Find where the given text appears and provide that cell's center as [x, y] coordinate. 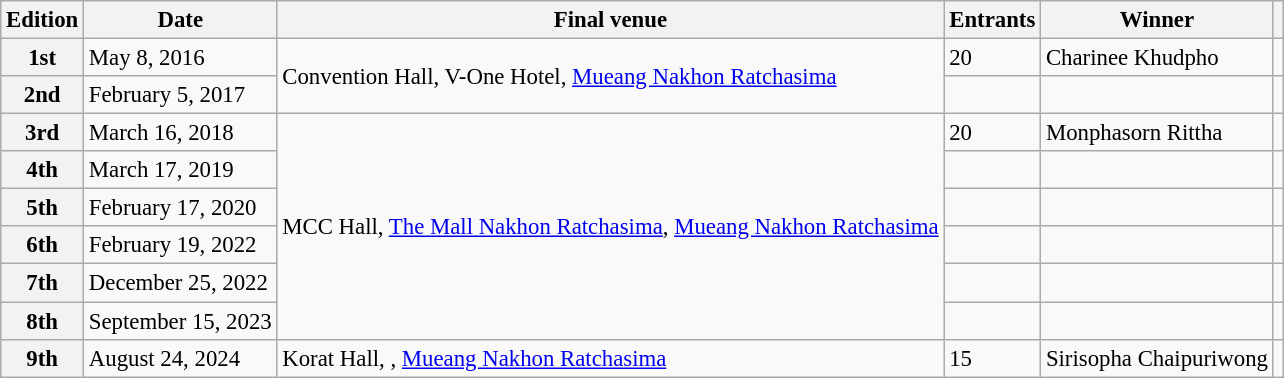
1st [42, 58]
Charinee Khudpho [1158, 58]
August 24, 2024 [180, 358]
Sirisopha Chaipuriwong [1158, 358]
February 17, 2020 [180, 208]
February 19, 2022 [180, 245]
2nd [42, 95]
December 25, 2022 [180, 283]
Convention Hall, V-One Hotel, Mueang Nakhon Ratchasima [610, 76]
6th [42, 245]
February 5, 2017 [180, 95]
3rd [42, 133]
Date [180, 20]
May 8, 2016 [180, 58]
9th [42, 358]
Final venue [610, 20]
4th [42, 170]
5th [42, 208]
15 [992, 358]
Winner [1158, 20]
7th [42, 283]
Entrants [992, 20]
8th [42, 321]
Korat Hall, , Mueang Nakhon Ratchasima [610, 358]
MCC Hall, The Mall Nakhon Ratchasima, Mueang Nakhon Ratchasima [610, 227]
Edition [42, 20]
March 16, 2018 [180, 133]
March 17, 2019 [180, 170]
September 15, 2023 [180, 321]
Monphasorn Rittha [1158, 133]
